Identify which cell holds the provided text, then report its (X, Y) central coordinate. 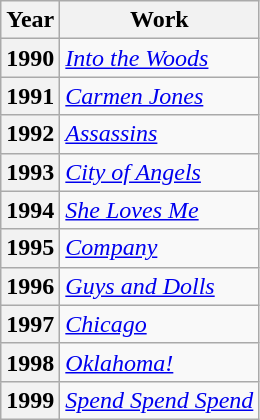
1995 (30, 248)
1997 (30, 324)
Year (30, 20)
1998 (30, 362)
Carmen Jones (160, 96)
1992 (30, 134)
Guys and Dolls (160, 286)
Chicago (160, 324)
Work (160, 20)
1996 (30, 286)
City of Angels (160, 172)
1991 (30, 96)
1993 (30, 172)
1990 (30, 58)
1999 (30, 400)
Oklahoma! (160, 362)
1994 (30, 210)
Company (160, 248)
Spend Spend Spend (160, 400)
Assassins (160, 134)
Into the Woods (160, 58)
She Loves Me (160, 210)
